Find where the given text appears and provide that cell's center as [X, Y] coordinate. 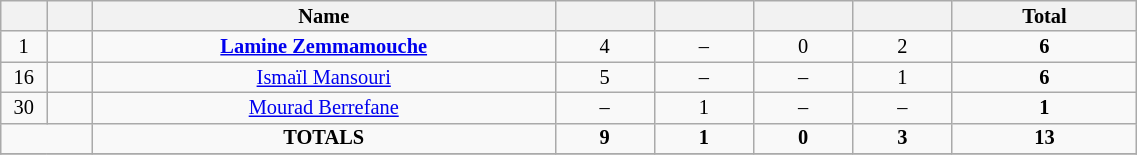
Name [324, 16]
9 [604, 138]
Total [1044, 16]
Ismaïl Mansouri [324, 78]
4 [604, 46]
TOTALS [324, 138]
5 [604, 78]
2 [902, 46]
3 [902, 138]
Lamine Zemmamouche [324, 46]
13 [1044, 138]
30 [24, 108]
Mourad Berrefane [324, 108]
16 [24, 78]
